Capture the cell that displays the provided text and extract its (X, Y) central coordinate. 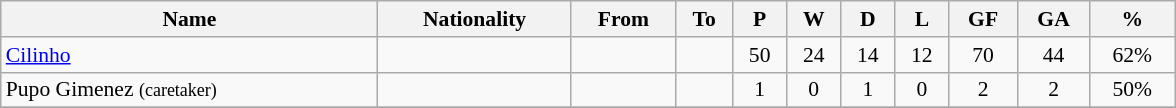
To (704, 19)
Cilinho (190, 55)
12 (922, 55)
44 (1054, 55)
D (868, 19)
14 (868, 55)
W (814, 19)
50% (1132, 90)
From (624, 19)
% (1132, 19)
Name (190, 19)
24 (814, 55)
GA (1054, 19)
P (760, 19)
62% (1132, 55)
Pupo Gimenez (caretaker) (190, 90)
L (922, 19)
50 (760, 55)
70 (983, 55)
Nationality (474, 19)
GF (983, 19)
